From the cell containing the given text, extract its center point as (x, y) coordinate. 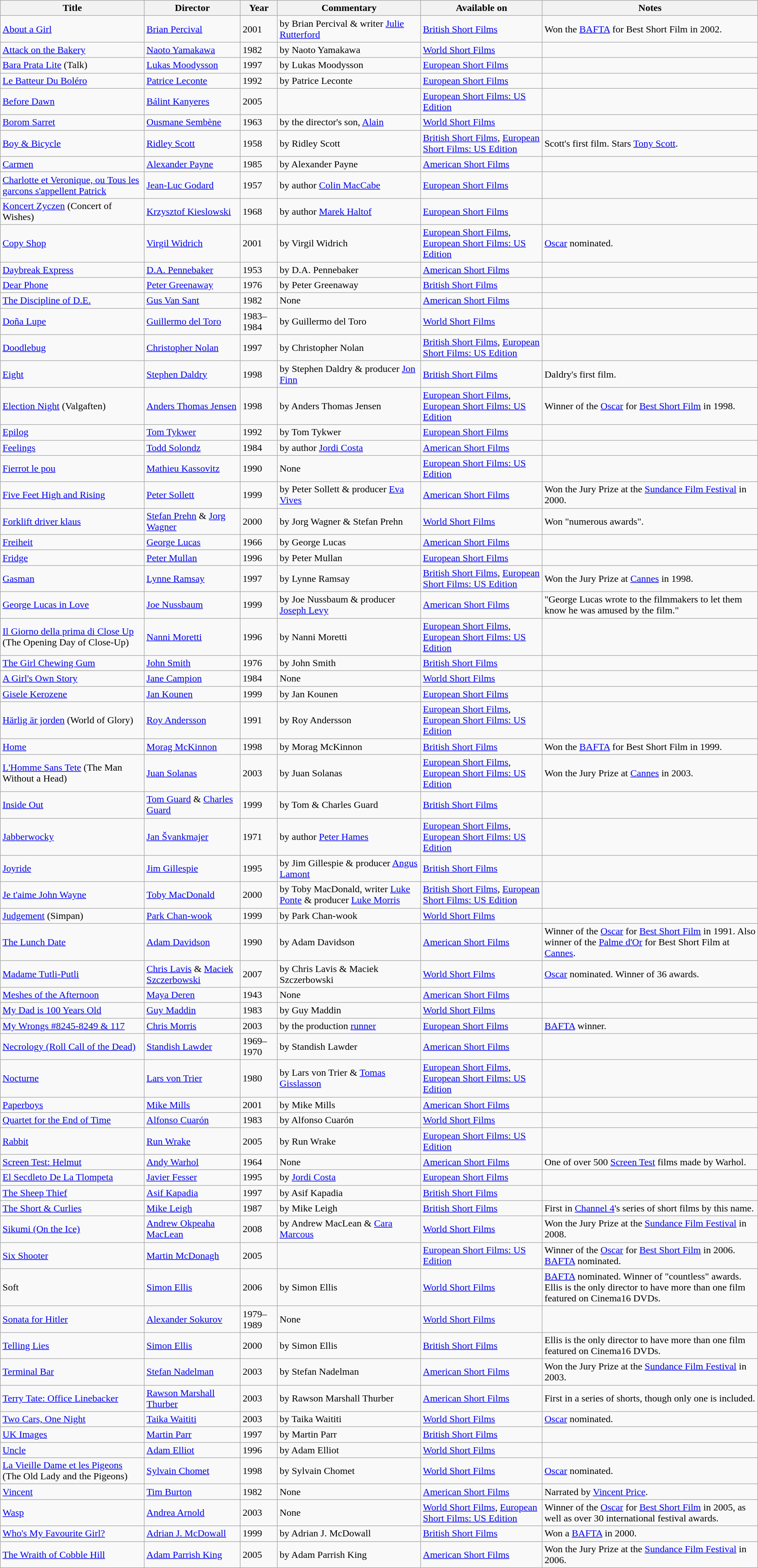
Le Batteur Du Boléro (72, 81)
Bara Prata Lite (Talk) (72, 65)
Park Chan-wook (192, 916)
by author Jordi Costa (349, 448)
Nocturne (72, 1079)
The Lunch Date (72, 942)
by Andrew MacLean & Cara Marcous (349, 1229)
John Smith (192, 663)
Virgil Widrich (192, 243)
Soft (72, 1287)
Tom Guard & Charles Guard (192, 805)
by Alfonso Cuarón (349, 1120)
Todd Solondz (192, 448)
by Roy Andersson (349, 720)
Copy Shop (72, 243)
Sikumi (On the Ice) (72, 1229)
Won the Jury Prize at the Sundance Film Festival in 2003. (650, 1372)
Before Dawn (72, 101)
Boy & Bicycle (72, 143)
Juan Solanas (192, 773)
Guillermo del Toro (192, 322)
Andrea Arnold (192, 1513)
by George Lucas (349, 542)
by Brian Percival & writer Julie Rutterford (349, 29)
by Lars von Trier & Tomas Gisslasson (349, 1079)
Gisele Kerozene (72, 694)
Standish Lawder (192, 1047)
Patrice Leconte (192, 81)
by the production runner (349, 1025)
Alexander Payne (192, 164)
1985 (259, 164)
by Adam Elliot (349, 1450)
1991 (259, 720)
The Sheep Thief (72, 1193)
Stefan Prehn & Jorg Wagner (192, 521)
Won the BAFTA for Best Short Film in 2002. (650, 29)
My Dad is 100 Years Old (72, 1010)
Bálint Kanyeres (192, 101)
Sylvain Chomet (192, 1471)
Terry Tate: Office Linebacker (72, 1398)
Javier Fesser (192, 1177)
1953 (259, 269)
by Ridley Scott (349, 143)
Adam Elliot (192, 1450)
Scott's first film. Stars Tony Scott. (650, 143)
Attack on the Bakery (72, 50)
BAFTA winner. (650, 1025)
by Jordi Costa (349, 1177)
Who's My Favourite Girl? (72, 1534)
2006 (259, 1287)
by Jorg Wagner & Stefan Prehn (349, 521)
Dear Phone (72, 285)
1983–1984 (259, 322)
Fierrot le pou (72, 468)
Uncle (72, 1450)
Jim Gillespie (192, 869)
by Adrian J. McDowall (349, 1534)
Winner of the Oscar for Best Short Film in 2005, as well as over 30 international festival awards. (650, 1513)
by Nanni Moretti (349, 637)
El Secdleto De La Tlompeta (72, 1177)
by Taika Waititi (349, 1419)
A Girl's Own Story (72, 679)
Won the Jury Prize at the Sundance Film Festival in 2008. (650, 1229)
Vincent (72, 1492)
The Wraith of Cobble Hill (72, 1554)
Naoto Yamakawa (192, 50)
1987 (259, 1208)
D.A. Pennebaker (192, 269)
Lars von Trier (192, 1079)
Jean-Luc Godard (192, 185)
1971 (259, 837)
Jabberwocky (72, 837)
by author Peter Hames (349, 837)
by Lynne Ramsay (349, 579)
Peter Greenaway (192, 285)
by Virgil Widrich (349, 243)
by Tom & Charles Guard (349, 805)
Je t'aime John Wayne (72, 895)
Daybreak Express (72, 269)
Brian Percival (192, 29)
Run Wrake (192, 1141)
by Sylvain Chomet (349, 1471)
Gus Van Sant (192, 301)
by Guy Maddin (349, 1010)
Wasp (72, 1513)
Krzysztof Kieslowski (192, 211)
by Patrice Leconte (349, 81)
Inside Out (72, 805)
Asif Kapadia (192, 1193)
My Wrongs #8245-8249 & 117 (72, 1025)
Peter Sollett (192, 495)
Carmen (72, 164)
Nanni Moretti (192, 637)
First in Channel 4's series of short films by this name. (650, 1208)
Eight (72, 374)
Fridge (72, 558)
Christopher Nolan (192, 348)
Sonata for Hitler (72, 1319)
Roy Andersson (192, 720)
by Mike Leigh (349, 1208)
Feelings (72, 448)
Anders Thomas Jensen (192, 406)
Andrew Okpeaha MacLean (192, 1229)
Chris Morris (192, 1025)
Andy Warhol (192, 1162)
Adam Parrish King (192, 1554)
Director (192, 8)
by Peter Sollett & producer Eva Vives (349, 495)
George Lucas in Love (72, 605)
Necrology (Roll Call of the Dead) (72, 1047)
Won the Jury Prize at the Sundance Film Festival in 2006. (650, 1554)
Available on (481, 8)
Won a BAFTA in 2000. (650, 1534)
2008 (259, 1229)
Five Feet High and Rising (72, 495)
Oscar nominated. Winner of 36 awards. (650, 974)
Martin Parr (192, 1435)
1980 (259, 1079)
La Vieille Dame et les Pigeons (The Old Lady and the Pigeons) (72, 1471)
by Christopher Nolan (349, 348)
Won the Jury Prize at Cannes in 1998. (650, 579)
Adrian J. McDowall (192, 1534)
Ellis is the only director to have more than one film featured on Cinema16 DVDs. (650, 1345)
1957 (259, 185)
Doña Lupe (72, 322)
by Mike Mills (349, 1105)
by Toby MacDonald, writer Luke Ponte & producer Luke Morris (349, 895)
by Rawson Marshall Thurber (349, 1398)
"George Lucas wrote to the filmmakers to let them know he was amused by the film." (650, 605)
Freiheit (72, 542)
1969–1970 (259, 1047)
Alexander Sokurov (192, 1319)
Borom Sarret (72, 122)
by Park Chan-wook (349, 916)
Commentary (349, 8)
Narrated by Vincent Price. (650, 1492)
1964 (259, 1162)
1968 (259, 211)
Jan Kounen (192, 694)
by Stephen Daldry & producer Jon Finn (349, 374)
by author Marek Haltof (349, 211)
Guy Maddin (192, 1010)
Alfonso Cuarón (192, 1120)
Jane Campion (192, 679)
Martin McDonagh (192, 1255)
Six Shooter (72, 1255)
Ridley Scott (192, 143)
Ousmane Sembène (192, 122)
by Peter Greenaway (349, 285)
Won the Jury Prize at the Sundance Film Festival in 2000. (650, 495)
Tim Burton (192, 1492)
1943 (259, 995)
Stephen Daldry (192, 374)
by Naoto Yamakawa (349, 50)
1958 (259, 143)
Lynne Ramsay (192, 579)
The Short & Curlies (72, 1208)
Year (259, 8)
by Asif Kapadia (349, 1193)
by Morag McKinnon (349, 747)
by Joe Nussbaum & producer Joseph Levy (349, 605)
1966 (259, 542)
Doodlebug (72, 348)
by Peter Mullan (349, 558)
Il Giorno della prima di Close Up (The Opening Day of Close-Up) (72, 637)
L'Homme Sans Tete (The Man Without a Head) (72, 773)
by Anders Thomas Jensen (349, 406)
First in a series of shorts, though only one is included. (650, 1398)
Terminal Bar (72, 1372)
Charlotte et Veronique, ou Tous les garcons s'appellent Patrick (72, 185)
Maya Deren (192, 995)
Quartet for the End of Time (72, 1120)
Winner of the Oscar for Best Short Film in 1998. (650, 406)
Won the Jury Prize at Cannes in 2003. (650, 773)
1963 (259, 122)
BAFTA nominated. Winner of "countless" awards.Ellis is the only director to have more than one film featured on Cinema16 DVDs. (650, 1287)
by the director's son, Alain (349, 122)
One of over 500 Screen Test films made by Warhol. (650, 1162)
Home (72, 747)
Chris Lavis & Maciek Szczerbowski (192, 974)
Won the BAFTA for Best Short Film in 1999. (650, 747)
by Chris Lavis & Maciek Szczerbowski (349, 974)
Mike Mills (192, 1105)
Election Night (Valgaften) (72, 406)
Joe Nussbaum (192, 605)
Notes (650, 8)
Jan Švankmajer (192, 837)
1979–1989 (259, 1319)
Mike Leigh (192, 1208)
Winner of the Oscar for Best Short Film in 2006. BAFTA nominated. (650, 1255)
2007 (259, 974)
Paperboys (72, 1105)
Two Cars, One Night (72, 1419)
Stefan Nadelman (192, 1372)
by Juan Solanas (349, 773)
Rawson Marshall Thurber (192, 1398)
by D.A. Pennebaker (349, 269)
Joyride (72, 869)
Daldry's first film. (650, 374)
by Standish Lawder (349, 1047)
Winner of the Oscar for Best Short Film in 1991. Also winner of the Palme d'Or for Best Short Film at Cannes. (650, 942)
Epilog (72, 432)
by Alexander Payne (349, 164)
Taika Waititi (192, 1419)
Toby MacDonald (192, 895)
About a Girl (72, 29)
Gasman (72, 579)
by Run Wrake (349, 1141)
Morag McKinnon (192, 747)
by Jim Gillespie & producer Angus Lamont (349, 869)
Koncert Zyczen (Concert of Wishes) (72, 211)
Mathieu Kassovitz (192, 468)
Lukas Moodysson (192, 65)
Madame Tutli-Putli (72, 974)
Won "numerous awards". (650, 521)
The Girl Chewing Gum (72, 663)
by Tom Tykwer (349, 432)
Judgement (Simpan) (72, 916)
by author Colin MacCabe (349, 185)
Rabbit (72, 1141)
by Jan Kounen (349, 694)
by Adam Davidson (349, 942)
Härlig är jorden (World of Glory) (72, 720)
Title (72, 8)
by Martin Parr (349, 1435)
Telling Lies (72, 1345)
by Stefan Nadelman (349, 1372)
George Lucas (192, 542)
by John Smith (349, 663)
World Short Films, European Short Films: US Edition (481, 1513)
Adam Davidson (192, 942)
Screen Test: Helmut (72, 1162)
by Guillermo del Toro (349, 322)
The Discipline of D.E. (72, 301)
Peter Mullan (192, 558)
Tom Tykwer (192, 432)
Meshes of the Afternoon (72, 995)
UK Images (72, 1435)
by Adam Parrish King (349, 1554)
by Lukas Moodysson (349, 65)
Forklift driver klaus (72, 521)
